For the text-containing cell, return its midpoint in [X, Y] coordinate format. 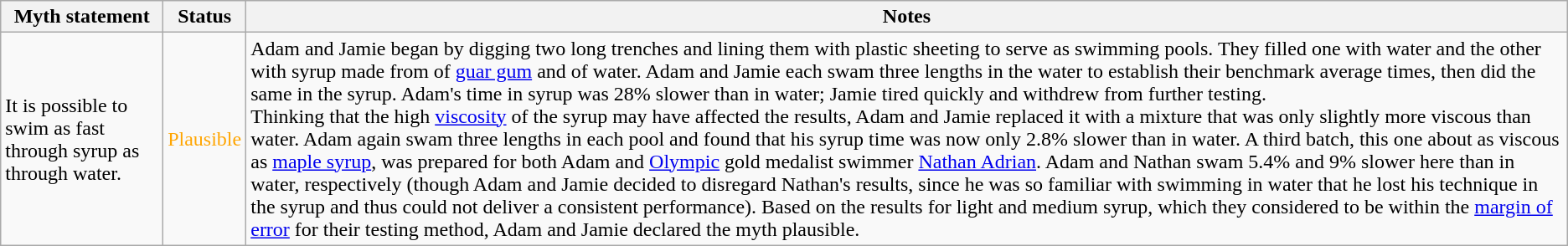
It is possible to swim as fast through syrup as through water. [82, 139]
Status [204, 17]
Myth statement [82, 17]
Plausible [204, 139]
Notes [907, 17]
